Identify which cell holds the provided text, then report its (X, Y) central coordinate. 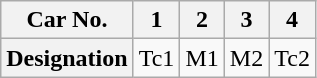
Tc2 (292, 58)
2 (202, 20)
Designation (67, 58)
4 (292, 20)
1 (156, 20)
Tc1 (156, 58)
3 (246, 20)
Car No. (67, 20)
M1 (202, 58)
M2 (246, 58)
